Return [X, Y] of the center of cell containing provided text 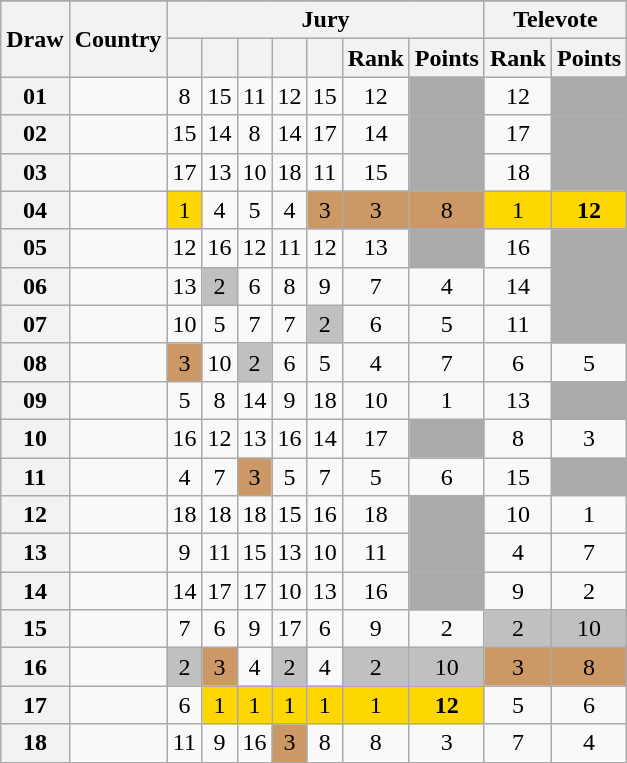
Country [118, 39]
07 [35, 324]
01 [35, 96]
03 [35, 172]
08 [35, 362]
Televote [555, 20]
05 [35, 248]
06 [35, 286]
02 [35, 134]
04 [35, 210]
Jury [326, 20]
09 [35, 400]
Draw [35, 39]
